Provide the (x, y) coordinate of the cell's center where the given text is located.  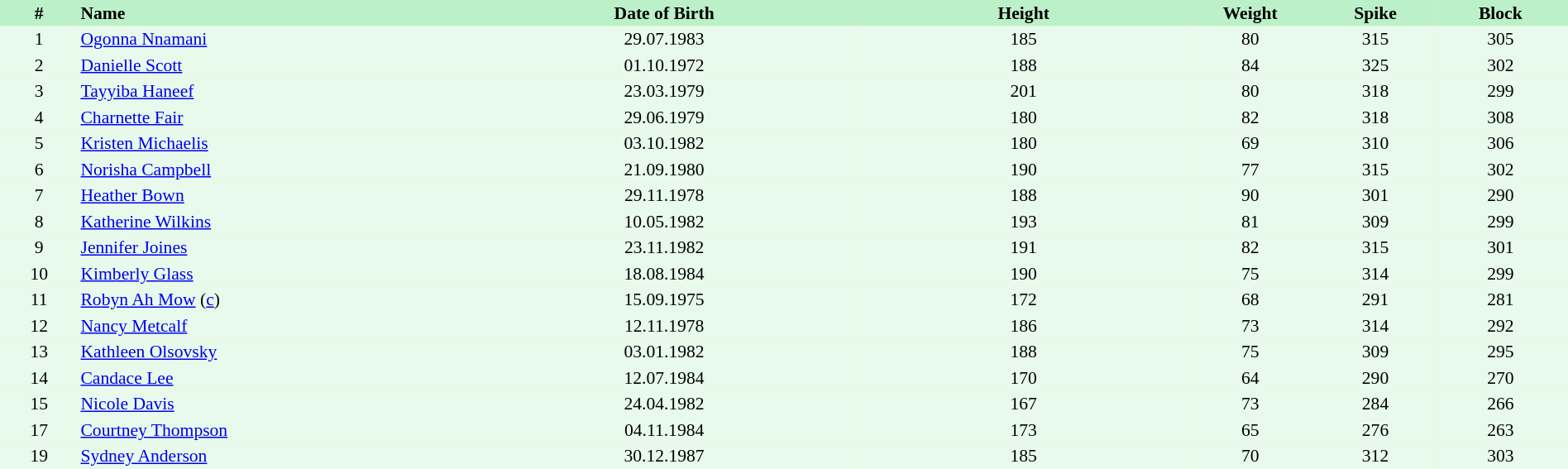
295 (1500, 352)
84 (1250, 65)
68 (1250, 299)
306 (1500, 144)
Nancy Metcalf (273, 326)
10 (39, 274)
14 (39, 378)
03.10.1982 (664, 144)
281 (1500, 299)
170 (1024, 378)
310 (1374, 144)
Date of Birth (664, 13)
7 (39, 195)
01.10.1972 (664, 65)
69 (1250, 144)
12.11.1978 (664, 326)
191 (1024, 248)
6 (39, 170)
64 (1250, 378)
1 (39, 40)
90 (1250, 195)
Charnette Fair (273, 117)
77 (1250, 170)
Courtney Thompson (273, 430)
81 (1250, 222)
Height (1024, 13)
325 (1374, 65)
24.04.1982 (664, 404)
Name (273, 13)
Danielle Scott (273, 65)
12 (39, 326)
12.07.1984 (664, 378)
284 (1374, 404)
305 (1500, 40)
167 (1024, 404)
4 (39, 117)
Kristen Michaelis (273, 144)
266 (1500, 404)
Candace Lee (273, 378)
2 (39, 65)
13 (39, 352)
29.11.1978 (664, 195)
Tayyiba Haneef (273, 91)
186 (1024, 326)
Ogonna Nnamani (273, 40)
263 (1500, 430)
29.07.1983 (664, 40)
5 (39, 144)
Heather Bown (273, 195)
201 (1024, 91)
Kathleen Olsovsky (273, 352)
308 (1500, 117)
65 (1250, 430)
292 (1500, 326)
04.11.1984 (664, 430)
29.06.1979 (664, 117)
03.01.1982 (664, 352)
18.08.1984 (664, 274)
8 (39, 222)
Nicole Davis (273, 404)
15 (39, 404)
173 (1024, 430)
21.09.1980 (664, 170)
17 (39, 430)
# (39, 13)
15.09.1975 (664, 299)
Spike (1374, 13)
Jennifer Joines (273, 248)
10.05.1982 (664, 222)
9 (39, 248)
3 (39, 91)
23.11.1982 (664, 248)
Norisha Campbell (273, 170)
Kimberly Glass (273, 274)
Katherine Wilkins (273, 222)
276 (1374, 430)
270 (1500, 378)
Robyn Ah Mow (c) (273, 299)
11 (39, 299)
193 (1024, 222)
185 (1024, 40)
172 (1024, 299)
Block (1500, 13)
23.03.1979 (664, 91)
291 (1374, 299)
Weight (1250, 13)
